Provide the [X, Y] coordinate of the cell's center where the given text is located.  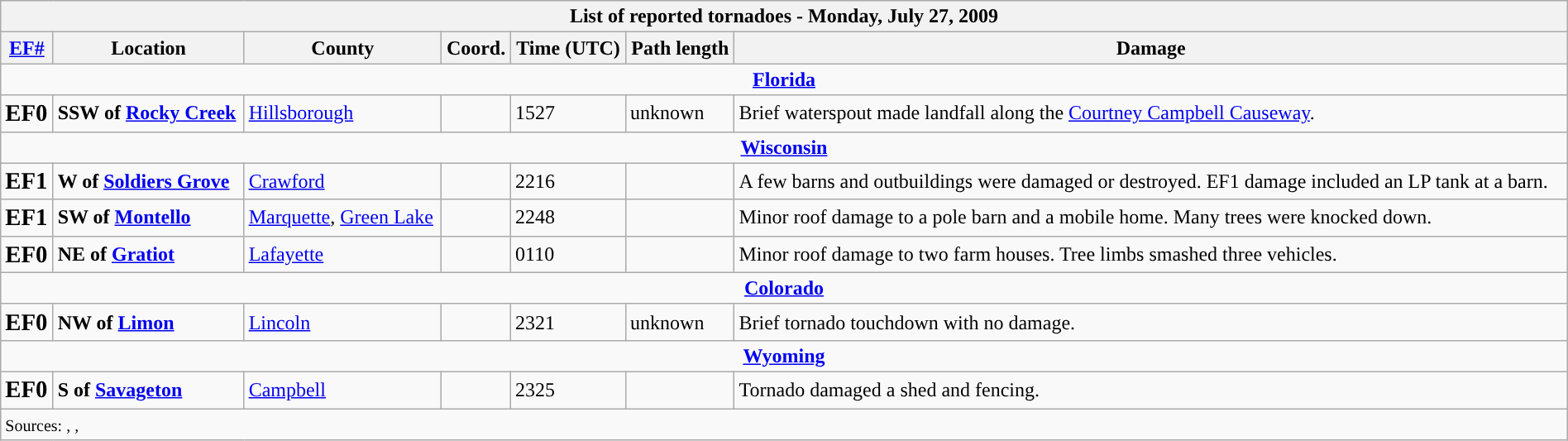
W of Soldiers Grove [149, 181]
Location [149, 48]
Wisconsin [784, 147]
Brief tornado touchdown with no damage. [1151, 322]
Coord. [476, 48]
Lincoln [342, 322]
2248 [569, 218]
0110 [569, 254]
Minor roof damage to a pole barn and a mobile home. Many trees were knocked down. [1151, 218]
2325 [569, 390]
NW of Limon [149, 322]
Time (UTC) [569, 48]
Damage [1151, 48]
Path length [680, 48]
EF# [26, 48]
Florida [784, 79]
1527 [569, 113]
List of reported tornadoes - Monday, July 27, 2009 [784, 17]
Wyoming [784, 356]
Brief waterspout made landfall along the Courtney Campbell Causeway. [1151, 113]
SSW of Rocky Creek [149, 113]
2321 [569, 322]
Hillsborough [342, 113]
NE of Gratiot [149, 254]
Tornado damaged a shed and fencing. [1151, 390]
Sources: , , [784, 424]
County [342, 48]
Campbell [342, 390]
Crawford [342, 181]
Colorado [784, 288]
2216 [569, 181]
S of Savageton [149, 390]
Marquette, Green Lake [342, 218]
Lafayette [342, 254]
Minor roof damage to two farm houses. Tree limbs smashed three vehicles. [1151, 254]
A few barns and outbuildings were damaged or destroyed. EF1 damage included an LP tank at a barn. [1151, 181]
SW of Montello [149, 218]
